From the cell containing the given text, extract its center point as (X, Y) coordinate. 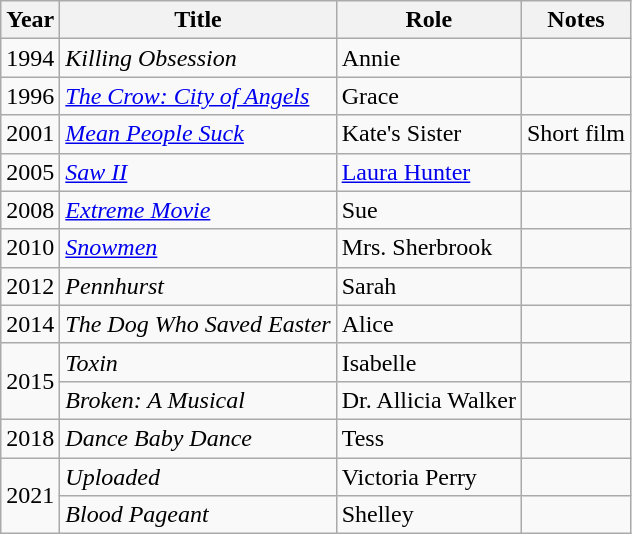
Victoria Perry (428, 477)
2008 (30, 210)
Year (30, 20)
The Crow: City of Angels (198, 96)
Kate's Sister (428, 134)
Notes (576, 20)
Blood Pageant (198, 515)
2001 (30, 134)
The Dog Who Saved Easter (198, 324)
2012 (30, 286)
1996 (30, 96)
Snowmen (198, 248)
Annie (428, 58)
2015 (30, 381)
Mrs. Sherbrook (428, 248)
Extreme Movie (198, 210)
2018 (30, 438)
2021 (30, 496)
2010 (30, 248)
Dr. Allicia Walker (428, 400)
Uploaded (198, 477)
Role (428, 20)
Toxin (198, 362)
Sue (428, 210)
2005 (30, 172)
1994 (30, 58)
Sarah (428, 286)
Shelley (428, 515)
Title (198, 20)
Laura Hunter (428, 172)
Short film (576, 134)
Mean People Suck (198, 134)
Tess (428, 438)
Dance Baby Dance (198, 438)
Saw II (198, 172)
Grace (428, 96)
Broken: A Musical (198, 400)
Pennhurst (198, 286)
Killing Obsession (198, 58)
Alice (428, 324)
Isabelle (428, 362)
2014 (30, 324)
